Pinpoint the cell where the given text exists, returning its [x, y] midpoint coordinate. 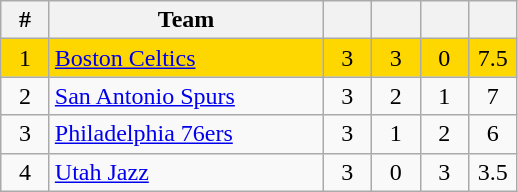
Team [186, 20]
7 [494, 96]
Philadelphia 76ers [186, 134]
7.5 [494, 58]
4 [26, 172]
San Antonio Spurs [186, 96]
Utah Jazz [186, 172]
3.5 [494, 172]
# [26, 20]
6 [494, 134]
Boston Celtics [186, 58]
